Provide the [x, y] coordinate of the cell's center where the given text is located.  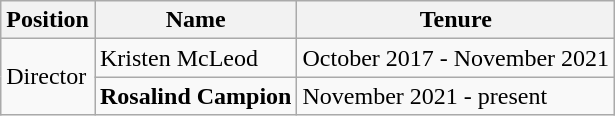
Name [195, 20]
November 2021 - present [456, 96]
Director [48, 77]
Rosalind Campion [195, 96]
October 2017 - November 2021 [456, 58]
Kristen McLeod [195, 58]
Tenure [456, 20]
Position [48, 20]
